For the text-containing cell, return its midpoint in (x, y) coordinate format. 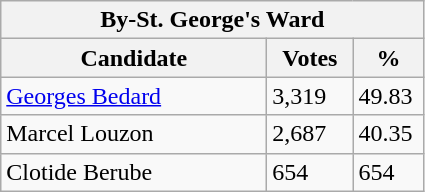
Georges Bedard (134, 96)
% (388, 58)
Clotide Berube (134, 172)
49.83 (388, 96)
By-St. George's Ward (212, 20)
2,687 (310, 134)
Votes (310, 58)
Candidate (134, 58)
40.35 (388, 134)
3,319 (310, 96)
Marcel Louzon (134, 134)
